Provide the (x, y) coordinate of the cell's center where the given text is located.  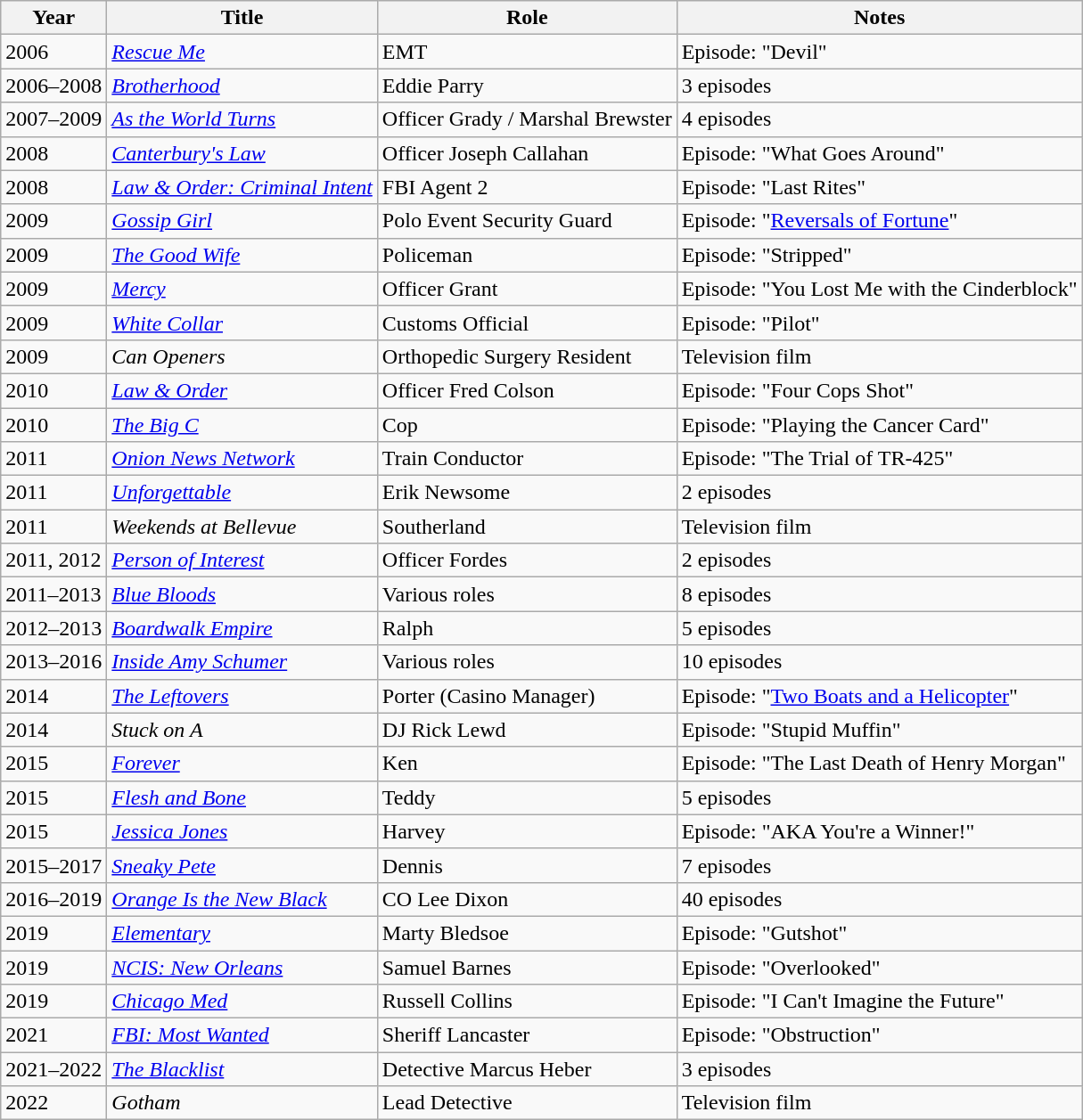
Officer Fred Colson (527, 390)
Episode: "Pilot" (879, 323)
The Big C (242, 425)
Episode: "Gutshot" (879, 933)
Sheriff Lancaster (527, 1035)
Jessica Jones (242, 831)
Orange Is the New Black (242, 899)
Southerland (527, 527)
Blue Bloods (242, 594)
Episode: "Playing the Cancer Card" (879, 425)
Policeman (527, 255)
Onion News Network (242, 459)
The Leftovers (242, 696)
2022 (53, 1103)
Brotherhood (242, 86)
Flesh and Bone (242, 797)
Erik Newsome (527, 493)
Elementary (242, 933)
2021 (53, 1035)
Porter (Casino Manager) (527, 696)
Episode: "You Lost Me with the Cinderblock" (879, 289)
2015–2017 (53, 865)
Officer Grady / Marshal Brewster (527, 119)
Episode: "I Can't Imagine the Future" (879, 1001)
2012–2013 (53, 628)
Rescue Me (242, 52)
Episode: "Last Rites" (879, 187)
Person of Interest (242, 560)
Polo Event Security Guard (527, 221)
Episode: "Reversals of Fortune" (879, 221)
Cop (527, 425)
2006 (53, 52)
2007–2009 (53, 119)
Episode: "Stupid Muffin" (879, 730)
Episode: "Stripped" (879, 255)
Episode: "Four Cops Shot" (879, 390)
Gotham (242, 1103)
Episode: "What Goes Around" (879, 153)
2016–2019 (53, 899)
8 episodes (879, 594)
2006–2008 (53, 86)
Episode: "The Trial of TR-425" (879, 459)
Gossip Girl (242, 221)
Weekends at Bellevue (242, 527)
Dennis (527, 865)
Orthopedic Surgery Resident (527, 356)
White Collar (242, 323)
Samuel Barnes (527, 967)
2013–2016 (53, 662)
10 episodes (879, 662)
40 episodes (879, 899)
7 episodes (879, 865)
2011, 2012 (53, 560)
Year (53, 18)
FBI: Most Wanted (242, 1035)
Ken (527, 764)
Title (242, 18)
Unforgettable (242, 493)
Lead Detective (527, 1103)
FBI Agent 2 (527, 187)
Boardwalk Empire (242, 628)
EMT (527, 52)
Teddy (527, 797)
Detective Marcus Heber (527, 1069)
Customs Official (527, 323)
Episode: "The Last Death of Henry Morgan" (879, 764)
Harvey (527, 831)
Can Openers (242, 356)
Mercy (242, 289)
Train Conductor (527, 459)
Canterbury's Law (242, 153)
Officer Grant (527, 289)
Officer Fordes (527, 560)
CO Lee Dixon (527, 899)
Episode: "Devil" (879, 52)
The Blacklist (242, 1069)
DJ Rick Lewd (527, 730)
The Good Wife (242, 255)
Stuck on A (242, 730)
Inside Amy Schumer (242, 662)
Eddie Parry (527, 86)
Marty Bledsoe (527, 933)
Episode: "Obstruction" (879, 1035)
4 episodes (879, 119)
Ralph (527, 628)
Notes (879, 18)
Russell Collins (527, 1001)
NCIS: New Orleans (242, 967)
Episode: "Overlooked" (879, 967)
Law & Order (242, 390)
Officer Joseph Callahan (527, 153)
2011–2013 (53, 594)
Law & Order: Criminal Intent (242, 187)
2021–2022 (53, 1069)
Episode: "AKA You're a Winner!" (879, 831)
Sneaky Pete (242, 865)
Episode: "Two Boats and a Helicopter" (879, 696)
Role (527, 18)
Forever (242, 764)
As the World Turns (242, 119)
Chicago Med (242, 1001)
